Return [X, Y] of the center of cell containing provided text 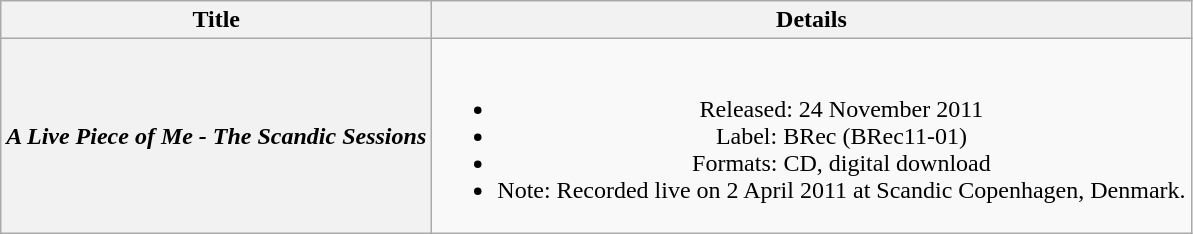
Released: 24 November 2011Label: BRec (BRec11-01)Formats: CD, digital downloadNote: Recorded live on 2 April 2011 at Scandic Copenhagen, Denmark. [812, 136]
Title [216, 20]
Details [812, 20]
A Live Piece of Me - The Scandic Sessions [216, 136]
